For the text-containing cell, return its midpoint in (X, Y) coordinate format. 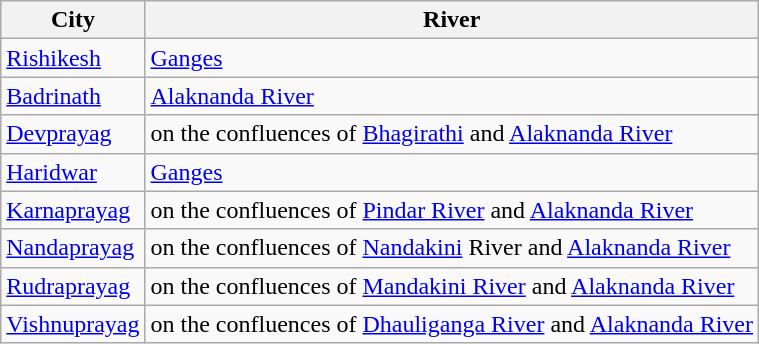
Vishnuprayag (73, 324)
on the confluences of Dhauliganga River and Alaknanda River (452, 324)
on the confluences of Mandakini River and Alaknanda River (452, 286)
Haridwar (73, 172)
on the confluences of Nandakini River and Alaknanda River (452, 248)
Badrinath (73, 96)
City (73, 20)
River (452, 20)
Nandaprayag (73, 248)
on the confluences of Pindar River and Alaknanda River (452, 210)
on the confluences of Bhagirathi and Alaknanda River (452, 134)
Rudraprayag (73, 286)
Devprayag (73, 134)
Alaknanda River (452, 96)
Karnaprayag (73, 210)
Rishikesh (73, 58)
